Pinpoint the cell where the given text exists, returning its (x, y) midpoint coordinate. 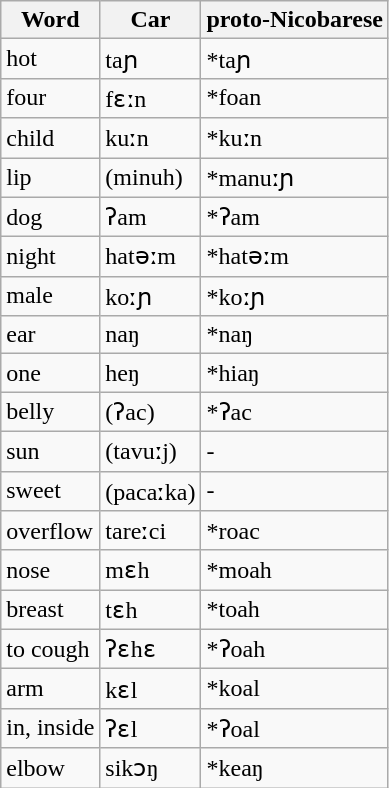
*keaŋ (294, 768)
sweet (50, 491)
ʔam (150, 217)
male (50, 296)
*ʔoah (294, 649)
*taɲ (294, 59)
kuːn (150, 138)
fɛːn (150, 98)
kɛl (150, 689)
breast (50, 610)
night (50, 257)
(minuh) (150, 178)
taɲ (150, 59)
*kuːn (294, 138)
heŋ (150, 373)
*foan (294, 98)
*naŋ (294, 335)
*koːɲ (294, 296)
in, inside (50, 728)
four (50, 98)
*manuːɲ (294, 178)
mɛh (150, 570)
arm (50, 689)
hot (50, 59)
ʔɛl (150, 728)
(ʔac) (150, 412)
*koal (294, 689)
sun (50, 451)
ʔɛhɛ (150, 649)
naŋ (150, 335)
*ʔam (294, 217)
koːɲ (150, 296)
*roac (294, 531)
tareːci (150, 531)
proto-Nicobarese (294, 20)
*ʔac (294, 412)
*toah (294, 610)
(pacaːka) (150, 491)
ear (50, 335)
dog (50, 217)
*ʔoal (294, 728)
tɛh (150, 610)
Car (150, 20)
Word (50, 20)
nose (50, 570)
elbow (50, 768)
*hiaŋ (294, 373)
*moah (294, 570)
(tavuːj) (150, 451)
one (50, 373)
*hatəːm (294, 257)
belly (50, 412)
child (50, 138)
hatəːm (150, 257)
lip (50, 178)
sikɔŋ (150, 768)
to cough (50, 649)
overflow (50, 531)
